Identify which cell holds the provided text, then report its [x, y] central coordinate. 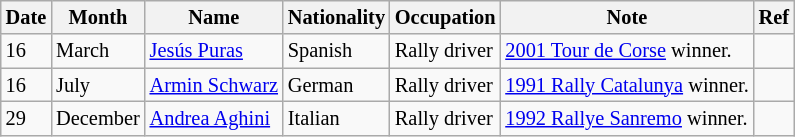
Italian [336, 118]
March [98, 51]
1992 Rallye Sanremo winner. [626, 118]
Name [214, 17]
Armin Schwarz [214, 85]
2001 Tour de Corse winner. [626, 51]
July [98, 85]
Month [98, 17]
Date [26, 17]
Spanish [336, 51]
Jesús Puras [214, 51]
Andrea Aghini [214, 118]
Note [626, 17]
29 [26, 118]
Nationality [336, 17]
December [98, 118]
Ref [774, 17]
1991 Rally Catalunya winner. [626, 85]
Occupation [445, 17]
German [336, 85]
